Output the [X, Y] coordinate of the center of the cell containing the given text.  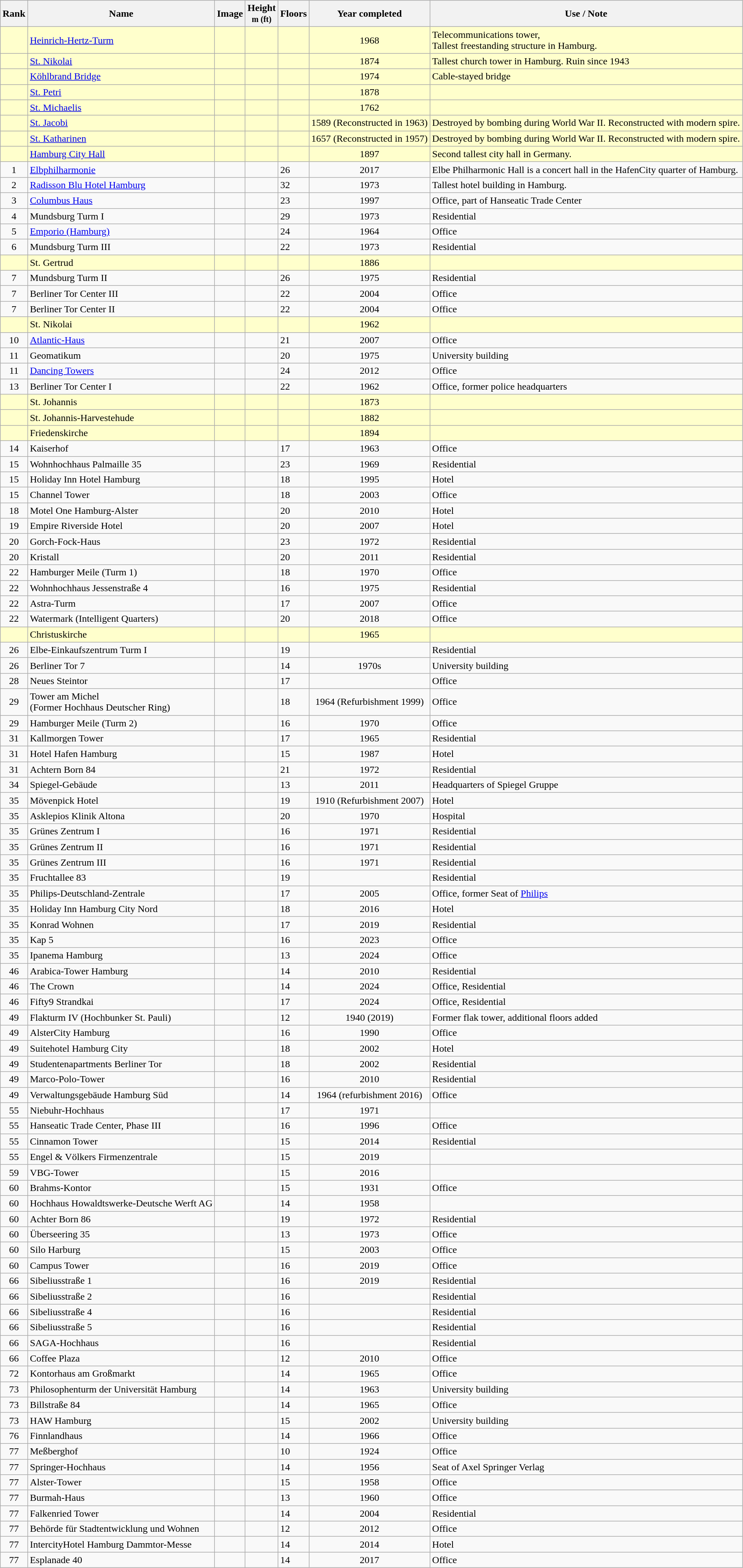
6 [14, 247]
Kaiserhof [121, 448]
2005 [369, 893]
Year completed [369, 14]
St. Johannis-Harvestehude [121, 417]
Konrad Wohnen [121, 924]
Asklepios Klinik Altona [121, 816]
Grünes Zentrum III [121, 862]
1966 [369, 1436]
Tallest church tower in Hamburg. Ruin since 1943 [586, 61]
1874 [369, 61]
1968 [369, 40]
1974 [369, 77]
Kristall [121, 557]
1873 [369, 402]
Fifty9 Strandkai [121, 1002]
Fruchtallee 83 [121, 878]
Hamburg City Hall [121, 154]
Mundsburg Turm II [121, 278]
Studentenapartments Berliner Tor [121, 1064]
Marco-Polo-Tower [121, 1079]
Use / Note [586, 14]
72 [14, 1374]
1762 [369, 107]
Achtern Born 84 [121, 770]
Meßberghof [121, 1451]
Motel One Hamburg-Alster [121, 511]
Verwaltungsgebäude Hamburg Süd [121, 1095]
Engel & Völkers Firmenzentrale [121, 1157]
Elbe-Einkaufszentrum Turm I [121, 650]
St. Michaelis [121, 107]
1995 [369, 480]
59 [14, 1172]
1964 [369, 232]
Gorch-Fock-Haus [121, 542]
1 [14, 169]
Berliner Tor Center III [121, 294]
Christuskirche [121, 634]
Esplanade 40 [121, 1560]
Mövenpick Hotel [121, 800]
Seat of Axel Springer Verlag [586, 1467]
Heinrich-Hertz-Turm [121, 40]
1997 [369, 200]
Rank [14, 14]
Sibeliusstraße 4 [121, 1312]
Floors [293, 14]
1886 [369, 263]
2018 [369, 619]
1987 [369, 754]
1657 (Reconstructed in 1957) [369, 138]
St. Petri [121, 92]
Philosophenturm der Universität Hamburg [121, 1389]
IntercityHotel Hamburg Dammtor-Messe [121, 1544]
1882 [369, 417]
Neues Steintor [121, 681]
Springer-Hochhaus [121, 1467]
St. Johannis [121, 402]
Finnlandhaus [121, 1436]
The Crown [121, 987]
1990 [369, 1033]
Atlantic-Haus [121, 340]
AlsterCity Hamburg [121, 1033]
Burmah-Haus [121, 1498]
Hanseatic Trade Center, Phase III [121, 1126]
St. Katharinen [121, 138]
34 [14, 785]
Sibeliusstraße 2 [121, 1296]
Name [121, 14]
2023 [369, 940]
St. Jacobi [121, 123]
Holiday Inn Hotel Hamburg [121, 480]
Second tallest city hall in Germany. [586, 154]
Köhlbrand Bridge [121, 77]
Überseering 35 [121, 1235]
Hochhaus Howaldtswerke-Deutsche Werft AG [121, 1203]
1910 (Refurbishment 2007) [369, 800]
Sibeliusstraße 5 [121, 1327]
Channel Tower [121, 495]
Tallest hotel building in Hamburg. [586, 185]
Watermark (Intelligent Quarters) [121, 619]
Empire Riverside Hotel [121, 526]
Columbus Haus [121, 200]
Kap 5 [121, 940]
Berliner Tor 7 [121, 665]
Niebuhr-Hochhaus [121, 1110]
28 [14, 681]
Hospital [586, 816]
Grünes Zentrum I [121, 831]
76 [14, 1436]
1969 [369, 464]
Holiday Inn Hamburg City Nord [121, 909]
Elbphilharmonie [121, 169]
Emporio (Hamburg) [121, 232]
Wohnhochhaus Jessenstraße 4 [121, 588]
1931 [369, 1188]
1964 (refurbishment 2016) [369, 1095]
Hamburger Meile (Turm 2) [121, 723]
Geomatikum [121, 355]
Kallmorgen Tower [121, 739]
1897 [369, 154]
Kontorhaus am Großmarkt [121, 1374]
Berliner Tor Center I [121, 386]
Heightm (ft) [262, 14]
Billstraße 84 [121, 1405]
VBG-Tower [121, 1172]
Ipanema Hamburg [121, 955]
1878 [369, 92]
Arabica-Tower Hamburg [121, 971]
Mundsburg Turm III [121, 247]
1924 [369, 1451]
Berliner Tor Center II [121, 309]
2 [14, 185]
Alster-Tower [121, 1482]
1894 [369, 433]
HAW Hamburg [121, 1420]
1970s [369, 665]
Campus Tower [121, 1265]
1956 [369, 1467]
1940 (2019) [369, 1018]
Silo Harburg [121, 1250]
5 [14, 232]
Friedenskirche [121, 433]
1996 [369, 1126]
Wohnhochhaus Palmaille 35 [121, 464]
Mundsburg Turm I [121, 216]
Hamburger Meile (Turm 1) [121, 572]
3 [14, 200]
Flakturm IV (Hochbunker St. Pauli) [121, 1018]
1589 (Reconstructed in 1963) [369, 123]
Telecommunications tower, Tallest freestanding structure in Hamburg. [586, 40]
1964 (Refurbishment 1999) [369, 702]
Philips-Deutschland-Zentrale [121, 893]
Spiegel-Gebäude [121, 785]
Behörde für Stadtentwicklung und Wohnen [121, 1529]
Elbe Philharmonic Hall is a concert hall in the HafenCity quarter of Hamburg. [586, 169]
1960 [369, 1498]
Dancing Towers [121, 371]
Achter Born 86 [121, 1219]
Office, former police headquarters [586, 386]
Former flak tower, additional floors added [586, 1018]
4 [14, 216]
Coffee Plaza [121, 1358]
32 [293, 185]
Falkenried Tower [121, 1513]
Office, part of Hanseatic Trade Center [586, 200]
St. Gertrud [121, 263]
Cable-stayed bridge [586, 77]
Image [230, 14]
Sibeliusstraße 1 [121, 1281]
Headquarters of Spiegel Gruppe [586, 785]
Office, former Seat of Philips [586, 893]
SAGA-Hochhaus [121, 1343]
Suitehotel Hamburg City [121, 1048]
Astra-Turm [121, 603]
Cinnamon Tower [121, 1141]
Hotel Hafen Hamburg [121, 754]
Grünes Zentrum II [121, 847]
Radisson Blu Hotel Hamburg [121, 185]
Tower am Michel(Former Hochhaus Deutscher Ring) [121, 702]
Brahms-Kontor [121, 1188]
